Return (x, y) of the center of cell containing provided text 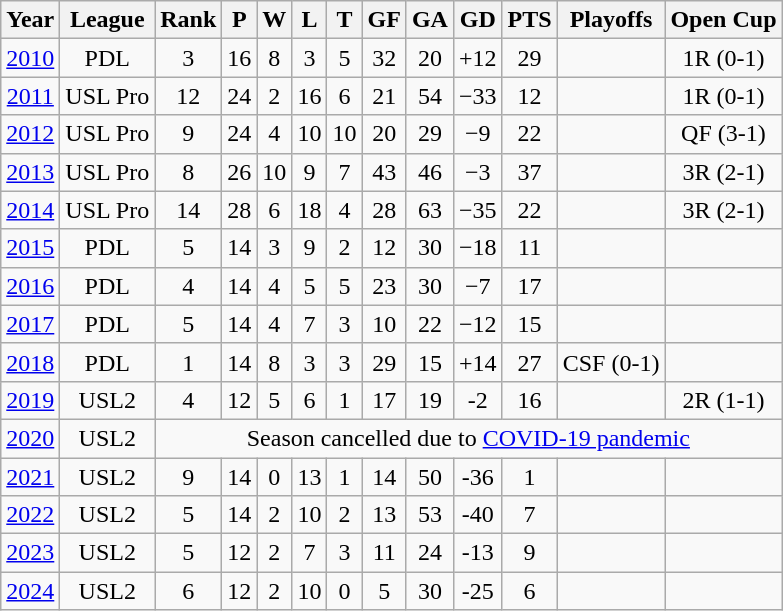
−35 (478, 210)
−3 (478, 172)
2014 (30, 210)
2R (1-1) (724, 400)
-2 (478, 400)
GF (384, 20)
63 (430, 210)
Playoffs (611, 20)
Open Cup (724, 20)
-25 (478, 591)
2019 (30, 400)
2011 (30, 96)
GA (430, 20)
-40 (478, 515)
2024 (30, 591)
37 (530, 172)
2021 (30, 477)
Year (30, 20)
19 (430, 400)
2017 (30, 324)
32 (384, 58)
W (274, 20)
54 (430, 96)
Rank (188, 20)
18 (310, 210)
−9 (478, 134)
League (108, 20)
2012 (30, 134)
26 (240, 172)
21 (384, 96)
2020 (30, 438)
GD (478, 20)
2016 (30, 286)
−18 (478, 248)
+14 (478, 362)
2022 (30, 515)
CSF (0-1) (611, 362)
Season cancelled due to COVID-19 pandemic (468, 438)
2013 (30, 172)
2023 (30, 553)
P (240, 20)
T (344, 20)
2010 (30, 58)
23 (384, 286)
53 (430, 515)
L (310, 20)
−33 (478, 96)
50 (430, 477)
-36 (478, 477)
43 (384, 172)
PTS (530, 20)
+12 (478, 58)
46 (430, 172)
−12 (478, 324)
-13 (478, 553)
2018 (30, 362)
27 (530, 362)
2015 (30, 248)
−7 (478, 286)
QF (3-1) (724, 134)
